For the text-containing cell, return its midpoint in (X, Y) coordinate format. 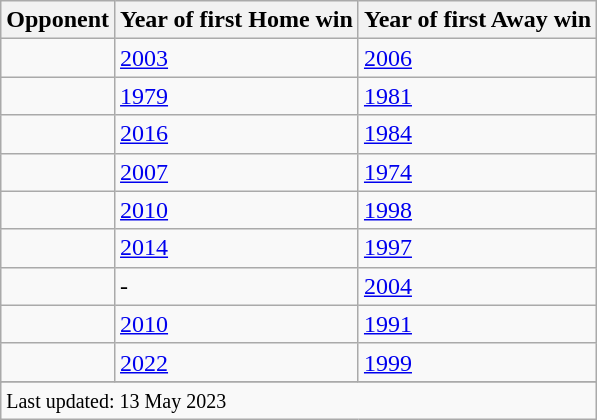
1997 (477, 248)
1974 (477, 172)
2016 (237, 134)
2003 (237, 58)
Last updated: 13 May 2023 (299, 400)
2007 (237, 172)
1981 (477, 96)
1991 (477, 324)
1999 (477, 362)
1979 (237, 96)
Year of first Away win (477, 20)
1984 (477, 134)
- (237, 286)
2014 (237, 248)
2004 (477, 286)
2006 (477, 58)
1998 (477, 210)
Opponent (58, 20)
Year of first Home win (237, 20)
2022 (237, 362)
